Locate the cell with the specified text and output its (X, Y) center coordinate. 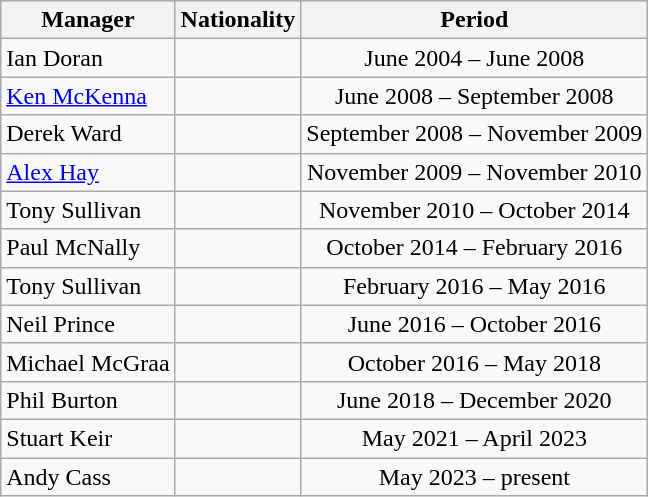
Derek Ward (88, 134)
Ian Doran (88, 58)
Ken McKenna (88, 96)
Stuart Keir (88, 438)
September 2008 – November 2009 (474, 134)
June 2016 – October 2016 (474, 324)
Period (474, 20)
June 2018 – December 2020 (474, 400)
Michael McGraa (88, 362)
June 2008 – September 2008 (474, 96)
May 2023 – present (474, 477)
Paul McNally (88, 248)
Neil Prince (88, 324)
Manager (88, 20)
Alex Hay (88, 172)
October 2016 – May 2018 (474, 362)
October 2014 – February 2016 (474, 248)
February 2016 – May 2016 (474, 286)
November 2009 – November 2010 (474, 172)
November 2010 – October 2014 (474, 210)
May 2021 – April 2023 (474, 438)
June 2004 – June 2008 (474, 58)
Phil Burton (88, 400)
Andy Cass (88, 477)
Nationality (238, 20)
